Scan for the cell matching the given text and deliver its (x, y) coordinate at center. 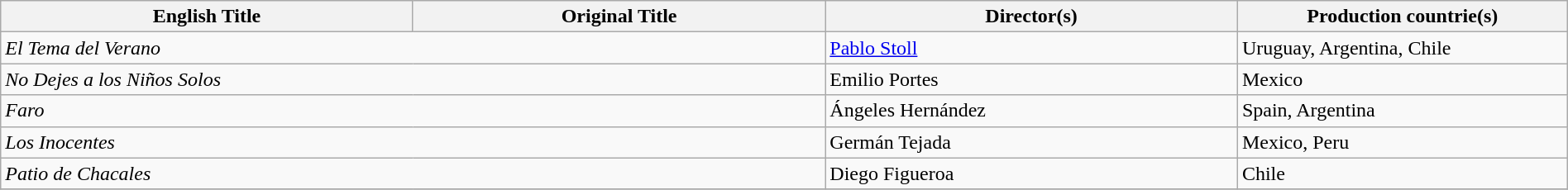
Uruguay, Argentina, Chile (1403, 48)
Original Title (619, 17)
Chile (1403, 173)
English Title (207, 17)
Diego Figueroa (1032, 173)
Mexico (1403, 79)
No Dejes a los Niños Solos (414, 79)
Mexico, Peru (1403, 142)
Director(s) (1032, 17)
Ángeles Hernández (1032, 111)
Spain, Argentina (1403, 111)
Pablo Stoll (1032, 48)
El Tema del Verano (414, 48)
Production countrie(s) (1403, 17)
Faro (414, 111)
Los Inocentes (414, 142)
Germán Tejada (1032, 142)
Emilio Portes (1032, 79)
Patio de Chacales (414, 173)
